Output the [x, y] coordinate of the center of the cell containing the given text.  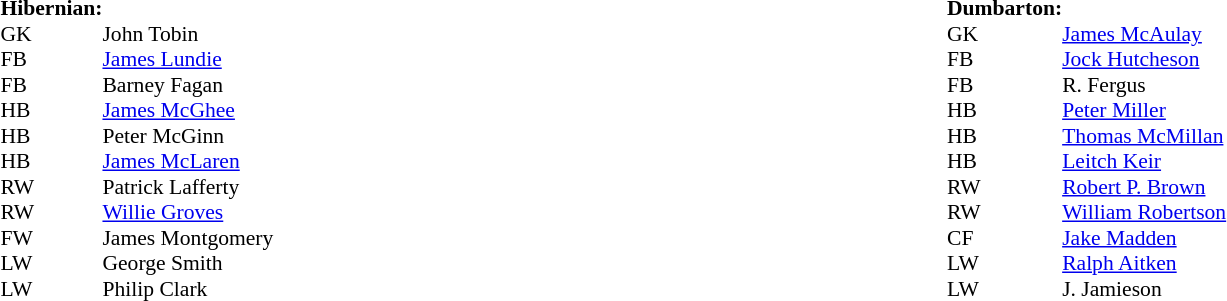
R. Fergus [1144, 85]
Willie Groves [188, 213]
John Tobin [188, 34]
CF [1004, 238]
FW [51, 238]
Jock Hutcheson [1144, 59]
Peter McGinn [188, 136]
Peter Miller [1144, 111]
James McGhee [188, 111]
George Smith [188, 263]
James Lundie [188, 59]
Robert P. Brown [1144, 187]
William Robertson [1144, 213]
James McLaren [188, 161]
Barney Fagan [188, 85]
James McAulay [1144, 34]
Jake Madden [1144, 238]
Thomas McMillan [1144, 136]
James Montgomery [188, 238]
Ralph Aitken [1144, 263]
Patrick Lafferty [188, 187]
Leitch Keir [1144, 161]
